Extract the (X, Y) coordinate from the center of the cell holding the provided text.  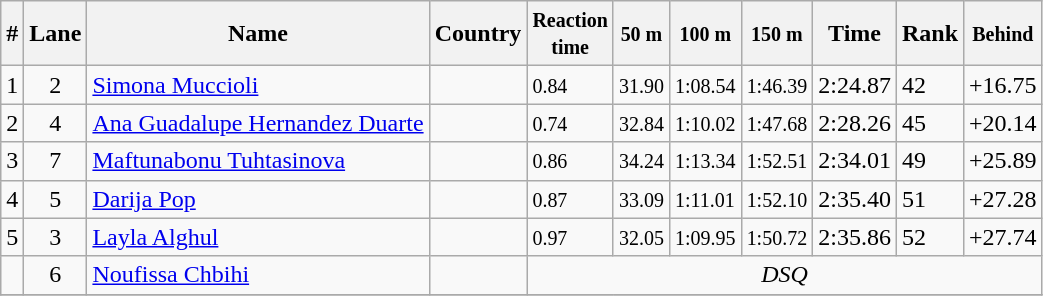
+20.14 (1004, 123)
1:10.02 (705, 123)
0.87 (570, 199)
0.86 (570, 161)
1:52.10 (777, 199)
2:35.86 (855, 237)
+25.89 (1004, 161)
1:52.51 (777, 161)
1:46.39 (777, 85)
DSQ (784, 275)
1:11.01 (705, 199)
Darija Pop (258, 199)
Country (478, 34)
42 (930, 85)
50 m (641, 34)
Lane (56, 34)
Name (258, 34)
31.90 (641, 85)
1:08.54 (705, 85)
0.84 (570, 85)
34.24 (641, 161)
33.09 (641, 199)
6 (56, 275)
Maftunabonu Tuhtasinova (258, 161)
52 (930, 237)
Layla Alghul (258, 237)
32.05 (641, 237)
Behind (1004, 34)
Noufissa Chbihi (258, 275)
1:09.95 (705, 237)
2:35.40 (855, 199)
+27.28 (1004, 199)
2:24.87 (855, 85)
Simona Muccioli (258, 85)
Reactiontime (570, 34)
Time (855, 34)
150 m (777, 34)
1:50.72 (777, 237)
2:28.26 (855, 123)
51 (930, 199)
# (12, 34)
+16.75 (1004, 85)
1 (12, 85)
0.74 (570, 123)
49 (930, 161)
0.97 (570, 237)
1:13.34 (705, 161)
100 m (705, 34)
+27.74 (1004, 237)
Rank (930, 34)
2:34.01 (855, 161)
7 (56, 161)
1:47.68 (777, 123)
32.84 (641, 123)
Ana Guadalupe Hernandez Duarte (258, 123)
45 (930, 123)
